Provide the [x, y] coordinate of the cell's center where the given text is located.  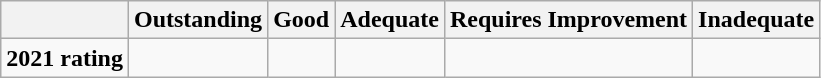
Adequate [390, 20]
2021 rating [65, 58]
Inadequate [756, 20]
Requires Improvement [568, 20]
Outstanding [198, 20]
Good [302, 20]
